Capture the cell that displays the provided text and extract its (X, Y) central coordinate. 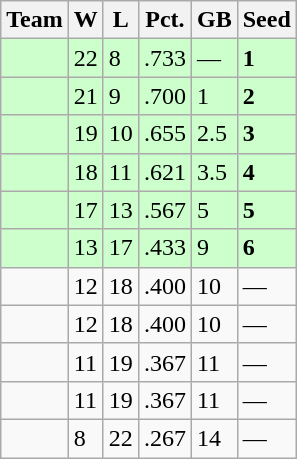
.621 (164, 172)
W (86, 20)
2.5 (214, 134)
L (120, 20)
Seed (266, 20)
14 (214, 438)
.700 (164, 96)
6 (266, 248)
4 (266, 172)
2 (266, 96)
Pct. (164, 20)
.567 (164, 210)
21 (86, 96)
Team (35, 20)
3 (266, 134)
.433 (164, 248)
.733 (164, 58)
.655 (164, 134)
3.5 (214, 172)
GB (214, 20)
.267 (164, 438)
